Find where the given text appears and provide that cell's center as (X, Y) coordinate. 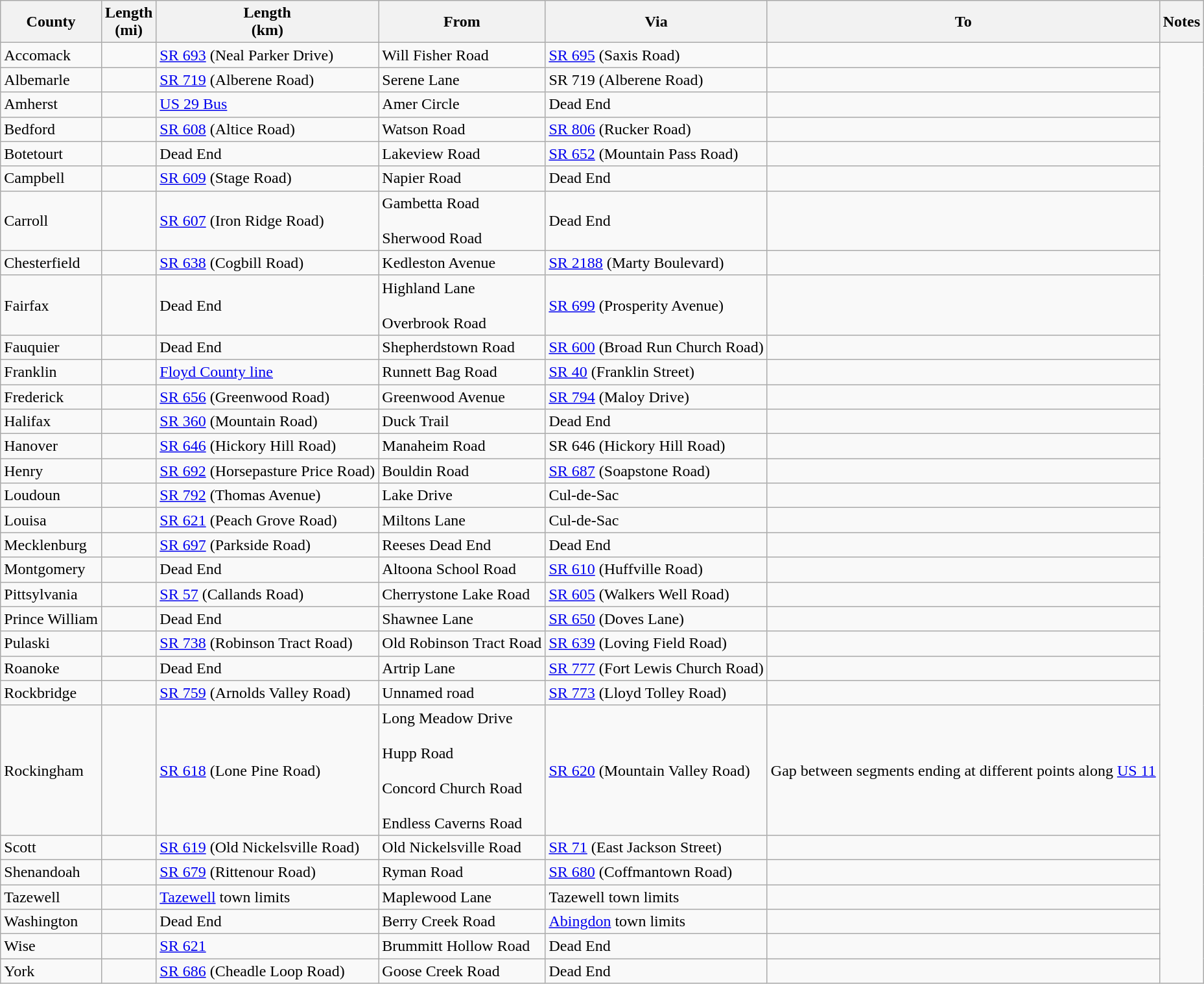
Washington (51, 922)
From (462, 22)
Wise (51, 946)
Rockingham (51, 770)
Napier Road (462, 178)
SR 686 (Cheadle Loop Road) (267, 971)
Long Meadow DriveHupp RoadConcord Church RoadEndless Caverns Road (462, 770)
SR 40 (Franklin Street) (656, 372)
SR 605 (Walkers Well Road) (656, 594)
Pittsylvania (51, 594)
Unnamed road (462, 693)
Roanoke (51, 668)
Notes (1181, 22)
SR 621 (Peach Grove Road) (267, 520)
Louisa (51, 520)
SR 777 (Fort Lewis Church Road) (656, 668)
Berry Creek Road (462, 922)
SR 600 (Broad Run Church Road) (656, 347)
Hanover (51, 446)
Gambetta RoadSherwood Road (462, 221)
Albemarle (51, 80)
Carroll (51, 221)
Abingdon town limits (656, 922)
SR 697 (Parkside Road) (267, 545)
SR 693 (Neal Parker Drive) (267, 55)
SR 695 (Saxis Road) (656, 55)
Altoona School Road (462, 570)
Amherst (51, 104)
Miltons Lane (462, 520)
Via (656, 22)
SR 687 (Soapstone Road) (656, 471)
Floyd County line (267, 372)
To (963, 22)
SR 2188 (Marty Boulevard) (656, 263)
Henry (51, 471)
County (51, 22)
Lakeview Road (462, 154)
Shenandoah (51, 872)
Chesterfield (51, 263)
Accomack (51, 55)
Gap between segments ending at different points along US 11 (963, 770)
Kedleston Avenue (462, 263)
Halifax (51, 422)
Maplewood Lane (462, 897)
Amer Circle (462, 104)
Tazewell (51, 897)
Shawnee Lane (462, 619)
Loudoun (51, 496)
SR 652 (Mountain Pass Road) (656, 154)
Fairfax (51, 305)
Bouldin Road (462, 471)
US 29 Bus (267, 104)
SR 638 (Cogbill Road) (267, 263)
SR 773 (Lloyd Tolley Road) (656, 693)
SR 650 (Doves Lane) (656, 619)
Greenwood Avenue (462, 396)
Rockbridge (51, 693)
Highland LaneOverbrook Road (462, 305)
Montgomery (51, 570)
SR 679 (Rittenour Road) (267, 872)
Prince William (51, 619)
Length(mi) (128, 22)
Frederick (51, 396)
SR 639 (Loving Field Road) (656, 643)
Scott (51, 847)
SR 806 (Rucker Road) (656, 129)
York (51, 971)
Serene Lane (462, 80)
SR 57 (Callands Road) (267, 594)
SR 607 (Iron Ridge Road) (267, 221)
SR 71 (East Jackson Street) (656, 847)
SR 792 (Thomas Avenue) (267, 496)
Mecklenburg (51, 545)
Pulaski (51, 643)
Length(km) (267, 22)
SR 608 (Altice Road) (267, 129)
SR 699 (Prosperity Avenue) (656, 305)
Bedford (51, 129)
Botetourt (51, 154)
Franklin (51, 372)
Runnett Bag Road (462, 372)
Fauquier (51, 347)
SR 738 (Robinson Tract Road) (267, 643)
Old Robinson Tract Road (462, 643)
SR 680 (Coffmantown Road) (656, 872)
Ryman Road (462, 872)
Will Fisher Road (462, 55)
Old Nickelsville Road (462, 847)
SR 621 (267, 946)
SR 619 (Old Nickelsville Road) (267, 847)
Manaheim Road (462, 446)
Watson Road (462, 129)
SR 609 (Stage Road) (267, 178)
Campbell (51, 178)
Lake Drive (462, 496)
SR 610 (Huffville Road) (656, 570)
SR 692 (Horsepasture Price Road) (267, 471)
Duck Trail (462, 422)
SR 620 (Mountain Valley Road) (656, 770)
SR 759 (Arnolds Valley Road) (267, 693)
SR 794 (Maloy Drive) (656, 396)
Cherrystone Lake Road (462, 594)
Goose Creek Road (462, 971)
SR 360 (Mountain Road) (267, 422)
Artrip Lane (462, 668)
Shepherdstown Road (462, 347)
Brummitt Hollow Road (462, 946)
SR 618 (Lone Pine Road) (267, 770)
SR 656 (Greenwood Road) (267, 396)
Reeses Dead End (462, 545)
